Pinpoint the cell where the given text exists, returning its [X, Y] midpoint coordinate. 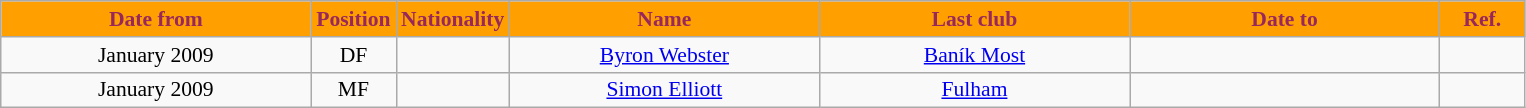
Date from [156, 19]
Position [354, 19]
Date to [1285, 19]
Fulham [974, 90]
Ref. [1482, 19]
Name [664, 19]
DF [354, 55]
Byron Webster [664, 55]
Last club [974, 19]
Nationality [452, 19]
Simon Elliott [664, 90]
Baník Most [974, 55]
MF [354, 90]
